Extract the [X, Y] coordinate from the center of the cell holding the provided text.  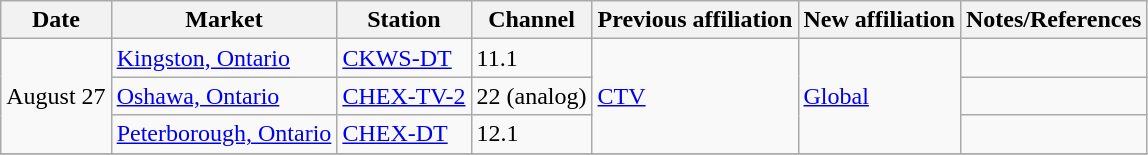
Notes/References [1054, 20]
Market [224, 20]
11.1 [532, 58]
Station [404, 20]
New affiliation [879, 20]
Channel [532, 20]
Kingston, Ontario [224, 58]
22 (analog) [532, 96]
Date [56, 20]
CTV [695, 96]
Previous affiliation [695, 20]
Peterborough, Ontario [224, 134]
August 27 [56, 96]
CKWS-DT [404, 58]
CHEX-TV-2 [404, 96]
CHEX-DT [404, 134]
Global [879, 96]
12.1 [532, 134]
Oshawa, Ontario [224, 96]
